Locate the cell with the specified text and output its [x, y] center coordinate. 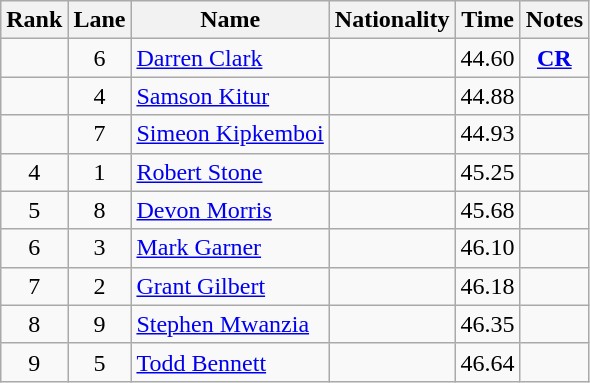
1 [100, 172]
Simeon Kipkemboi [230, 134]
Grant Gilbert [230, 286]
3 [100, 248]
46.64 [488, 362]
Devon Morris [230, 210]
44.88 [488, 96]
Time [488, 20]
45.68 [488, 210]
46.18 [488, 286]
45.25 [488, 172]
Mark Garner [230, 248]
46.10 [488, 248]
Lane [100, 20]
46.35 [488, 324]
Samson Kitur [230, 96]
44.60 [488, 58]
Nationality [392, 20]
Darren Clark [230, 58]
CR [554, 58]
Todd Bennett [230, 362]
44.93 [488, 134]
Robert Stone [230, 172]
Stephen Mwanzia [230, 324]
Notes [554, 20]
Name [230, 20]
Rank [34, 20]
2 [100, 286]
